Scan for the cell matching the given text and deliver its (X, Y) coordinate at center. 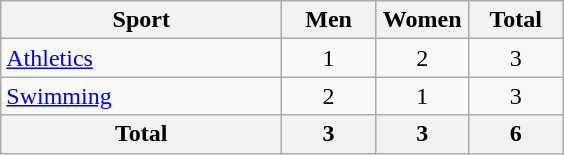
Athletics (142, 58)
Sport (142, 20)
Men (329, 20)
Women (422, 20)
6 (516, 134)
Swimming (142, 96)
